Return [x, y] of the center of cell containing provided text 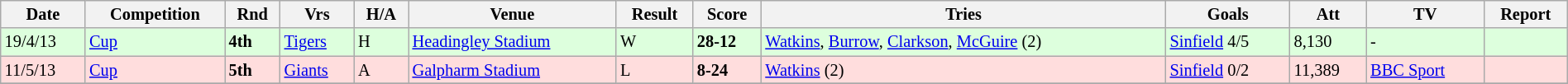
Galpharm Stadium [513, 70]
Watkins (2) [963, 70]
Giants [318, 70]
Date [43, 14]
Vrs [318, 14]
Tigers [318, 42]
Watkins, Burrow, Clarkson, McGuire (2) [963, 42]
W [655, 42]
A [380, 70]
Headingley Stadium [513, 42]
4th [253, 42]
11/5/13 [43, 70]
11,389 [1328, 70]
Competition [155, 14]
Goals [1228, 14]
Result [655, 14]
Sinfield 0/2 [1228, 70]
L [655, 70]
19/4/13 [43, 42]
5th [253, 70]
H/A [380, 14]
H [380, 42]
BBC Sport [1425, 70]
8-24 [728, 70]
Tries [963, 14]
Report [1525, 14]
TV [1425, 14]
Venue [513, 14]
Sinfield 4/5 [1228, 42]
Att [1328, 14]
Rnd [253, 14]
Score [728, 14]
- [1425, 42]
28-12 [728, 42]
8,130 [1328, 42]
